Extract the [x, y] coordinate from the center of the cell holding the provided text.  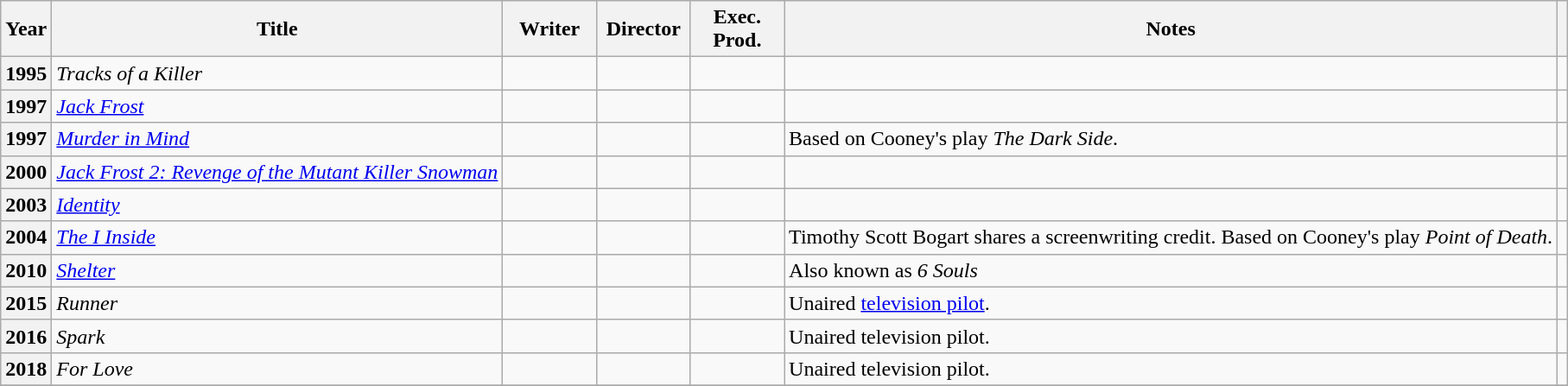
Spark [277, 336]
Based on Cooney's play The Dark Side. [1171, 139]
Murder in Mind [277, 139]
Writer [549, 29]
For Love [277, 369]
Also known as 6 Souls [1171, 270]
Exec. Prod. [738, 29]
2015 [26, 303]
Timothy Scott Bogart shares a screenwriting credit. Based on Cooney's play Point of Death. [1171, 237]
Jack Frost 2: Revenge of the Mutant Killer Snowman [277, 172]
1995 [26, 73]
2016 [26, 336]
2018 [26, 369]
2000 [26, 172]
2004 [26, 237]
Jack Frost [277, 106]
Shelter [277, 270]
2003 [26, 205]
2010 [26, 270]
Notes [1171, 29]
Title [277, 29]
Director [643, 29]
The I Inside [277, 237]
Tracks of a Killer [277, 73]
Identity [277, 205]
Year [26, 29]
Runner [277, 303]
